Output the (x, y) coordinate of the center of the cell containing the given text.  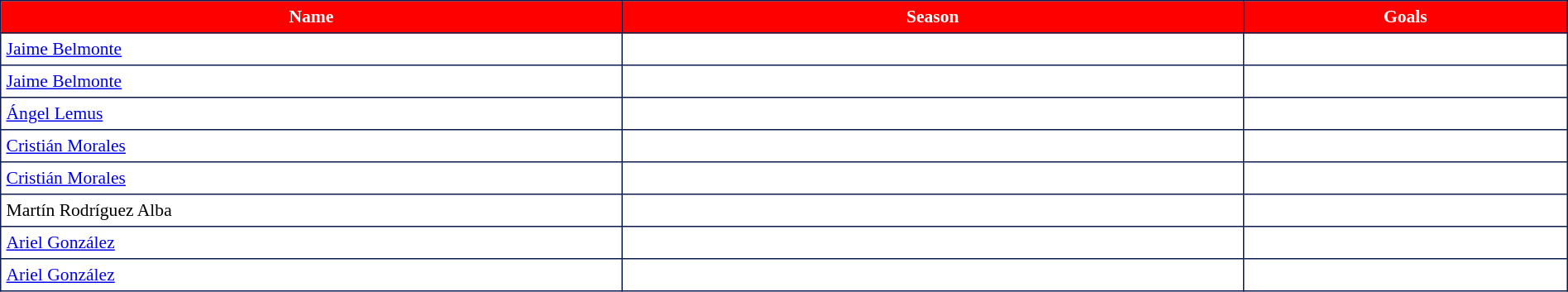
Goals (1405, 17)
Season (933, 17)
Martín Rodríguez Alba (311, 210)
Ángel Lemus (311, 114)
Name (311, 17)
